From the cell containing the given text, extract its center point as (X, Y) coordinate. 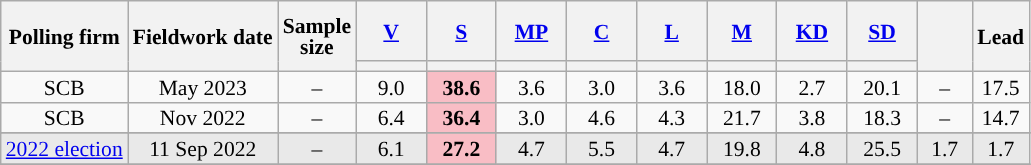
4.3 (672, 118)
MP (531, 31)
18.3 (882, 118)
M (742, 31)
Lead (1000, 36)
Polling firm (64, 36)
9.0 (391, 86)
2022 election (64, 150)
3.8 (812, 118)
36.4 (461, 118)
SD (882, 31)
17.5 (1000, 86)
27.2 (461, 150)
38.6 (461, 86)
21.7 (742, 118)
May 2023 (203, 86)
6.1 (391, 150)
C (601, 31)
18.0 (742, 86)
19.8 (742, 150)
Samplesize (317, 36)
20.1 (882, 86)
L (672, 31)
6.4 (391, 118)
S (461, 31)
V (391, 31)
14.7 (1000, 118)
5.5 (601, 150)
25.5 (882, 150)
4.8 (812, 150)
2.7 (812, 86)
11 Sep 2022 (203, 150)
Fieldwork date (203, 36)
Nov 2022 (203, 118)
KD (812, 31)
4.6 (601, 118)
